Determine the (x, y) coordinate at the center of the cell enclosing the given text.  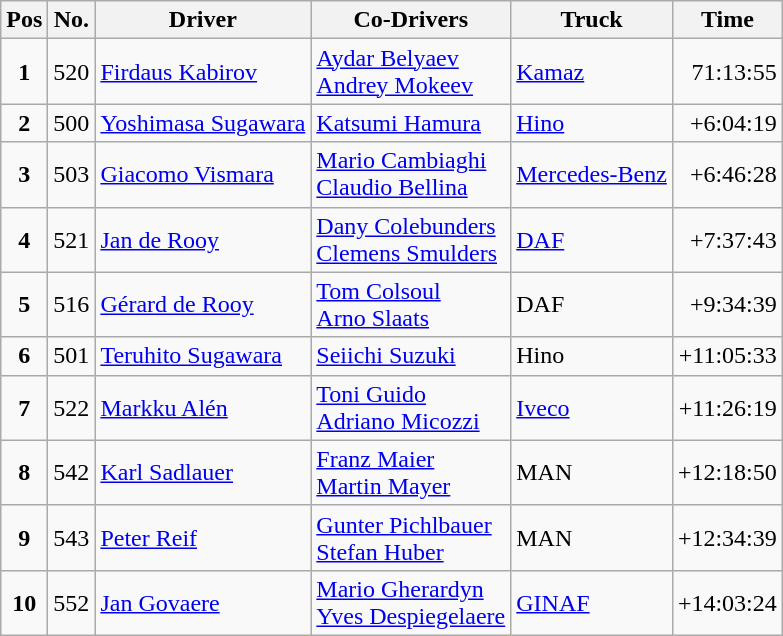
Truck (592, 20)
Karl Sadlauer (203, 472)
+6:46:28 (727, 174)
521 (72, 240)
Dany Colebunders Clemens Smulders (411, 240)
Iveco (592, 408)
Driver (203, 20)
3 (24, 174)
Mercedes-Benz (592, 174)
Peter Reif (203, 538)
6 (24, 356)
9 (24, 538)
Tom Colsoul Arno Slaats (411, 304)
Aydar Belyaev Andrey Mokeev (411, 72)
+12:34:39 (727, 538)
8 (24, 472)
501 (72, 356)
+11:05:33 (727, 356)
Katsumi Hamura (411, 123)
No. (72, 20)
4 (24, 240)
Teruhito Sugawara (203, 356)
Firdaus Kabirov (203, 72)
Time (727, 20)
542 (72, 472)
503 (72, 174)
+7:37:43 (727, 240)
Giacomo Vismara (203, 174)
5 (24, 304)
+9:34:39 (727, 304)
552 (72, 602)
520 (72, 72)
10 (24, 602)
Kamaz (592, 72)
516 (72, 304)
Mario Gherardyn Yves Despiegelaere (411, 602)
Toni Guido Adriano Micozzi (411, 408)
+11:26:19 (727, 408)
Mario Cambiaghi Claudio Bellina (411, 174)
Gérard de Rooy (203, 304)
2 (24, 123)
Pos (24, 20)
543 (72, 538)
GINAF (592, 602)
+14:03:24 (727, 602)
+12:18:50 (727, 472)
1 (24, 72)
Franz Maier Martin Mayer (411, 472)
Jan Govaere (203, 602)
71:13:55 (727, 72)
Yoshimasa Sugawara (203, 123)
Seiichi Suzuki (411, 356)
Gunter Pichlbauer Stefan Huber (411, 538)
500 (72, 123)
7 (24, 408)
+6:04:19 (727, 123)
Markku Alén (203, 408)
Jan de Rooy (203, 240)
Co-Drivers (411, 20)
522 (72, 408)
